From the cell containing the given text, extract its center point as [x, y] coordinate. 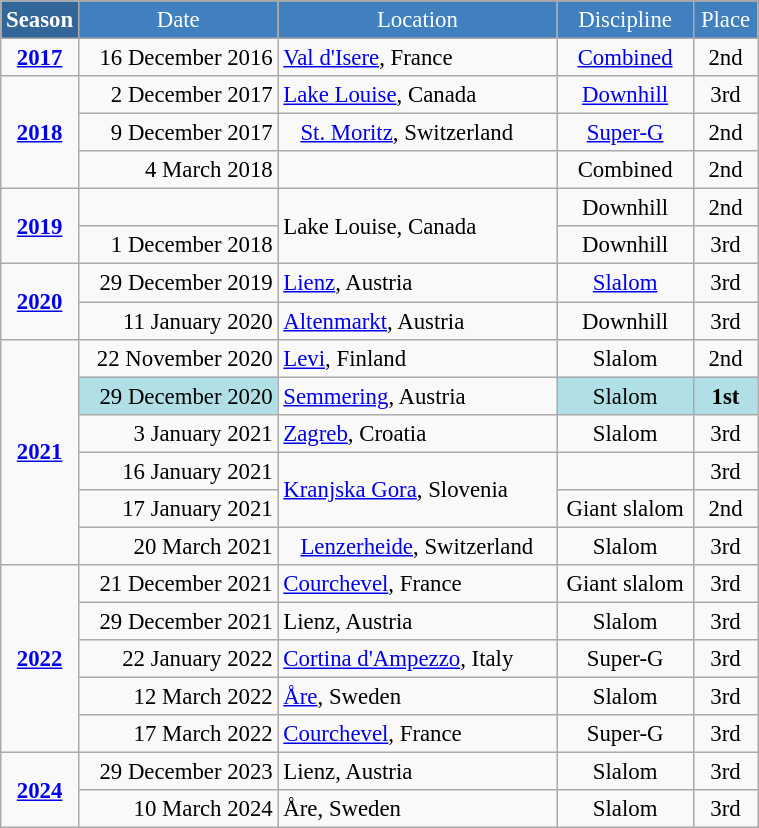
11 January 2020 [178, 321]
Place [725, 20]
2017 [40, 58]
Val d'Isere, France [418, 58]
Season [40, 20]
16 December 2016 [178, 58]
12 March 2022 [178, 697]
21 December 2021 [178, 584]
29 December 2023 [178, 772]
Levi, Finland [418, 358]
29 December 2021 [178, 621]
17 March 2022 [178, 734]
Zagreb, Croatia [418, 433]
Kranjska Gora, Slovenia [418, 490]
2021 [40, 452]
4 March 2018 [178, 170]
2024 [40, 790]
22 January 2022 [178, 659]
Location [418, 20]
2020 [40, 302]
10 March 2024 [178, 809]
Altenmarkt, Austria [418, 321]
Lenzerheide, Switzerland [418, 546]
17 January 2021 [178, 509]
2018 [40, 132]
St. Moritz, Switzerland [418, 133]
2019 [40, 226]
22 November 2020 [178, 358]
16 January 2021 [178, 471]
2 December 2017 [178, 95]
Date [178, 20]
20 March 2021 [178, 546]
3 January 2021 [178, 433]
Cortina d'Ampezzo, Italy [418, 659]
Semmering, Austria [418, 396]
1st [725, 396]
2022 [40, 659]
29 December 2020 [178, 396]
29 December 2019 [178, 283]
1 December 2018 [178, 245]
9 December 2017 [178, 133]
Discipline [626, 20]
